Detect which cell encompasses the target text, then output its [X, Y] center coordinate. 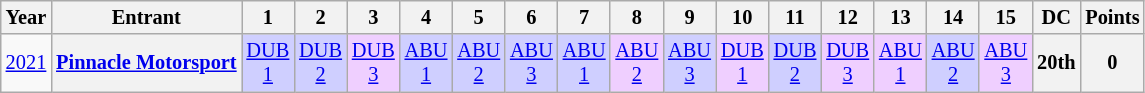
9 [690, 17]
12 [848, 17]
7 [584, 17]
14 [954, 17]
15 [1006, 17]
0 [1112, 63]
4 [426, 17]
2 [320, 17]
11 [796, 17]
2021 [26, 63]
8 [636, 17]
3 [374, 17]
1 [268, 17]
6 [532, 17]
10 [742, 17]
DC [1056, 17]
20th [1056, 63]
Points [1112, 17]
13 [900, 17]
Entrant [146, 17]
5 [478, 17]
Pinnacle Motorsport [146, 63]
Year [26, 17]
